Locate the cell with the specified text and output its [x, y] center coordinate. 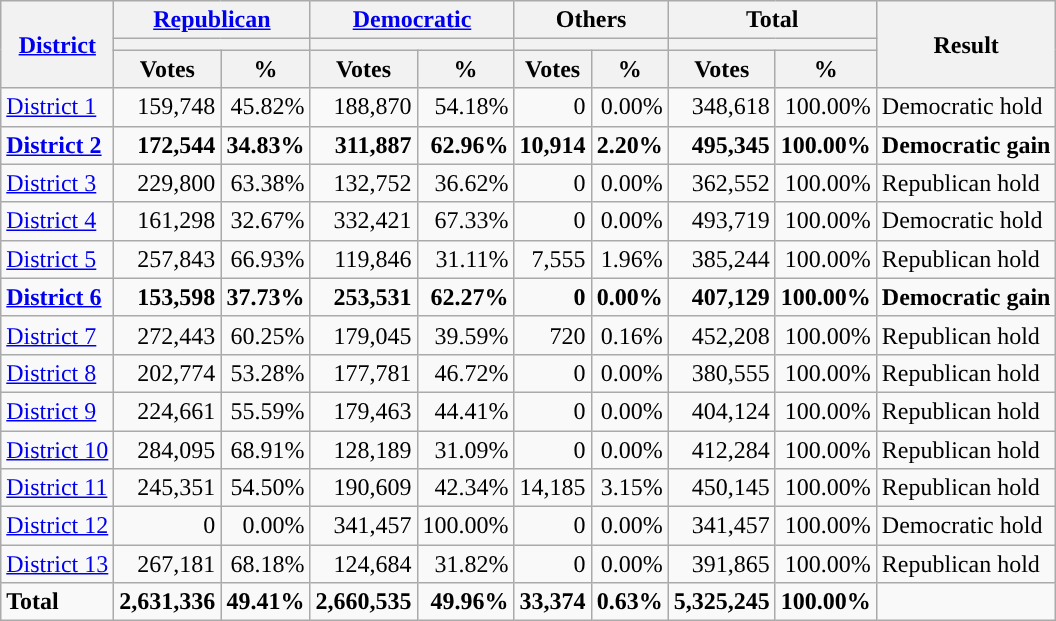
District 1 [58, 107]
Democratic [412, 20]
District 3 [58, 183]
District 8 [58, 373]
229,800 [168, 183]
44.41% [466, 411]
311,887 [364, 145]
267,181 [168, 564]
10,914 [552, 145]
District 6 [58, 297]
34.83% [266, 145]
128,189 [364, 449]
0.63% [630, 602]
385,244 [722, 259]
332,421 [364, 221]
62.96% [466, 145]
5,325,245 [722, 602]
54.50% [266, 488]
Others [591, 20]
2,660,535 [364, 602]
66.93% [266, 259]
53.28% [266, 373]
3.15% [630, 488]
37.73% [266, 297]
179,463 [364, 411]
132,752 [364, 183]
450,145 [722, 488]
54.18% [466, 107]
245,351 [168, 488]
348,618 [722, 107]
272,443 [168, 335]
362,552 [722, 183]
36.62% [466, 183]
Result [966, 44]
284,095 [168, 449]
0.16% [630, 335]
159,748 [168, 107]
124,684 [364, 564]
161,298 [168, 221]
District 2 [58, 145]
District 10 [58, 449]
119,846 [364, 259]
55.59% [266, 411]
32.67% [266, 221]
42.34% [466, 488]
190,609 [364, 488]
31.11% [466, 259]
380,555 [722, 373]
46.72% [466, 373]
495,345 [722, 145]
177,781 [364, 373]
31.09% [466, 449]
45.82% [266, 107]
District 7 [58, 335]
49.96% [466, 602]
14,185 [552, 488]
407,129 [722, 297]
493,719 [722, 221]
31.82% [466, 564]
257,843 [168, 259]
67.33% [466, 221]
188,870 [364, 107]
1.96% [630, 259]
224,661 [168, 411]
68.18% [266, 564]
Republican [212, 20]
39.59% [466, 335]
63.38% [266, 183]
60.25% [266, 335]
720 [552, 335]
District 12 [58, 526]
202,774 [168, 373]
District 4 [58, 221]
68.91% [266, 449]
District 5 [58, 259]
172,544 [168, 145]
7,555 [552, 259]
District 13 [58, 564]
153,598 [168, 297]
253,531 [364, 297]
33,374 [552, 602]
452,208 [722, 335]
District [58, 44]
District 9 [58, 411]
49.41% [266, 602]
2,631,336 [168, 602]
391,865 [722, 564]
404,124 [722, 411]
179,045 [364, 335]
62.27% [466, 297]
2.20% [630, 145]
412,284 [722, 449]
District 11 [58, 488]
